Scan for the cell matching the given text and deliver its [x, y] coordinate at center. 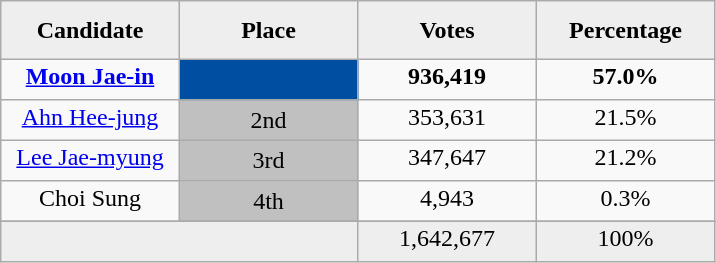
21.2% [625, 160]
2nd [268, 120]
Candidate [90, 30]
21.5% [625, 120]
353,631 [447, 120]
100% [625, 241]
4th [268, 201]
1,642,677 [447, 241]
Ahn Hee-jung [90, 120]
Percentage [625, 30]
0.3% [625, 201]
Place [268, 30]
Lee Jae-myung [90, 160]
Choi Sung [90, 201]
936,419 [447, 79]
347,647 [447, 160]
57.0% [625, 79]
Moon Jae-in [90, 79]
4,943 [447, 201]
3rd [268, 160]
Votes [447, 30]
